Pinpoint the cell where the given text exists, returning its (X, Y) midpoint coordinate. 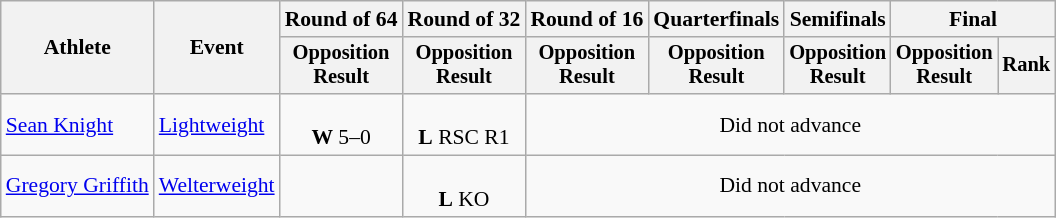
Semifinals (838, 19)
Round of 32 (464, 19)
Welterweight (217, 186)
Sean Knight (78, 124)
Final (973, 19)
Lightweight (217, 124)
L KO (464, 186)
Quarterfinals (716, 19)
W 5–0 (342, 124)
Gregory Griffith (78, 186)
Event (217, 48)
Round of 64 (342, 19)
Round of 16 (586, 19)
Athlete (78, 48)
L RSC R1 (464, 124)
Rank (1027, 66)
